Detect which cell encompasses the target text, then output its [X, Y] center coordinate. 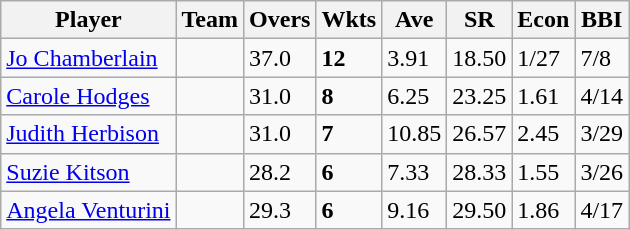
23.25 [480, 96]
Wkts [349, 20]
28.33 [480, 172]
28.2 [280, 172]
1.61 [544, 96]
Angela Venturini [88, 210]
Jo Chamberlain [88, 58]
BBI [602, 20]
SR [480, 20]
Team [210, 20]
3.91 [414, 58]
4/17 [602, 210]
29.50 [480, 210]
Judith Herbison [88, 134]
18.50 [480, 58]
Suzie Kitson [88, 172]
Overs [280, 20]
3/26 [602, 172]
1.55 [544, 172]
37.0 [280, 58]
1.86 [544, 210]
26.57 [480, 134]
Carole Hodges [88, 96]
Player [88, 20]
Econ [544, 20]
1/27 [544, 58]
2.45 [544, 134]
7/8 [602, 58]
12 [349, 58]
4/14 [602, 96]
7.33 [414, 172]
7 [349, 134]
3/29 [602, 134]
29.3 [280, 210]
6.25 [414, 96]
9.16 [414, 210]
Ave [414, 20]
8 [349, 96]
10.85 [414, 134]
